Search for the cell housing the specified text and yield its (x, y) center coordinate. 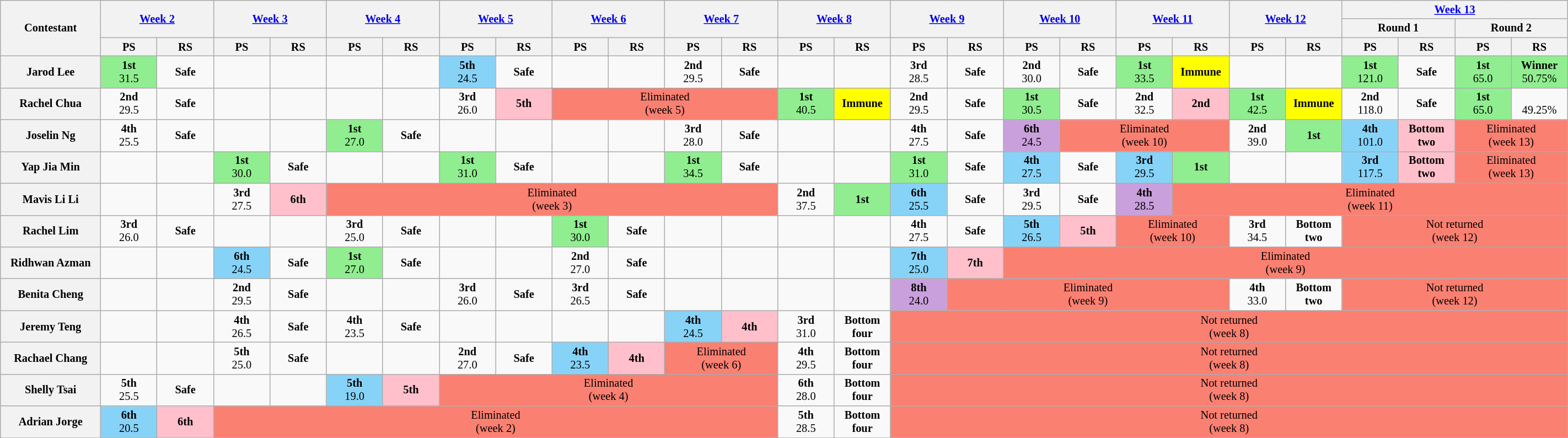
Eliminated(week 5) (665, 104)
2nd118.0 (1370, 104)
1st121.0 (1370, 72)
2nd37.5 (806, 199)
Round 1 (1398, 28)
2nd39.0 (1257, 136)
Week 13 (1454, 9)
4th28.5 (1145, 199)
Eliminated(week 3) (552, 199)
1st42.5 (1257, 104)
Yap Jia Min (51, 167)
Shelly Tsai (51, 390)
5th25.0 (241, 358)
8th24.0 (919, 295)
6th25.5 (919, 199)
Rachel Lim (51, 231)
Week 10 (1060, 19)
Week 9 (947, 19)
1st30.5 (1032, 104)
1st33.5 (1145, 72)
Contestant (51, 28)
Week 6 (609, 19)
3rd27.5 (241, 199)
5th24.5 (468, 72)
Rachael Chang (51, 358)
3rd26.5 (580, 295)
Week 7 (721, 19)
Eliminated(week 4) (609, 390)
3rd28.0 (693, 136)
3rd117.5 (1370, 167)
2nd30.0 (1032, 72)
5th25.5 (129, 390)
Week 5 (496, 19)
Week 3 (270, 19)
Joselin Ng (51, 136)
3rd28.5 (919, 72)
3rd34.5 (1257, 231)
Benita Cheng (51, 295)
Ridhwan Azman (51, 263)
1st34.5 (693, 167)
4th26.5 (241, 327)
4th101.0 (1370, 136)
2nd (1201, 104)
Mavis Li Li (51, 199)
4th25.5 (129, 136)
4th24.5 (693, 327)
5th26.5 (1032, 231)
3rd31.0 (806, 327)
5th28.5 (806, 422)
Adrian Jorge (51, 422)
Week 11 (1173, 19)
4th29.5 (806, 358)
6th20.5 (129, 422)
Round 2 (1512, 28)
1st31.5 (129, 72)
Week 12 (1286, 19)
5th19.0 (355, 390)
Jarod Lee (51, 72)
2nd32.5 (1145, 104)
Week 2 (158, 19)
49.25% (1539, 104)
Rachel Chua (51, 104)
Week 4 (383, 19)
4th33.0 (1257, 295)
6th28.0 (806, 390)
1st40.5 (806, 104)
3rd25.0 (355, 231)
Eliminated(week 11) (1370, 199)
7th (975, 263)
Week 8 (835, 19)
Eliminated(week 2) (495, 422)
7th25.0 (919, 263)
Jeremy Teng (51, 327)
Eliminated(week 6) (721, 358)
Winner50.75% (1539, 72)
